Capture the cell that displays the provided text and extract its [x, y] central coordinate. 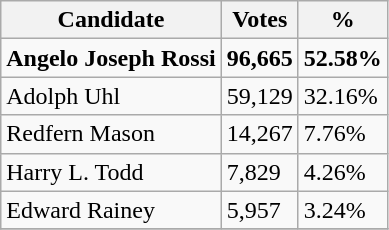
4.26% [342, 172]
14,267 [260, 134]
7.76% [342, 134]
Adolph Uhl [111, 96]
52.58% [342, 58]
5,957 [260, 210]
7,829 [260, 172]
Edward Rainey [111, 210]
Candidate [111, 20]
96,665 [260, 58]
Angelo Joseph Rossi [111, 58]
3.24% [342, 210]
Harry L. Todd [111, 172]
Redfern Mason [111, 134]
32.16% [342, 96]
59,129 [260, 96]
Votes [260, 20]
% [342, 20]
